Pinpoint the cell where the given text exists, returning its (x, y) midpoint coordinate. 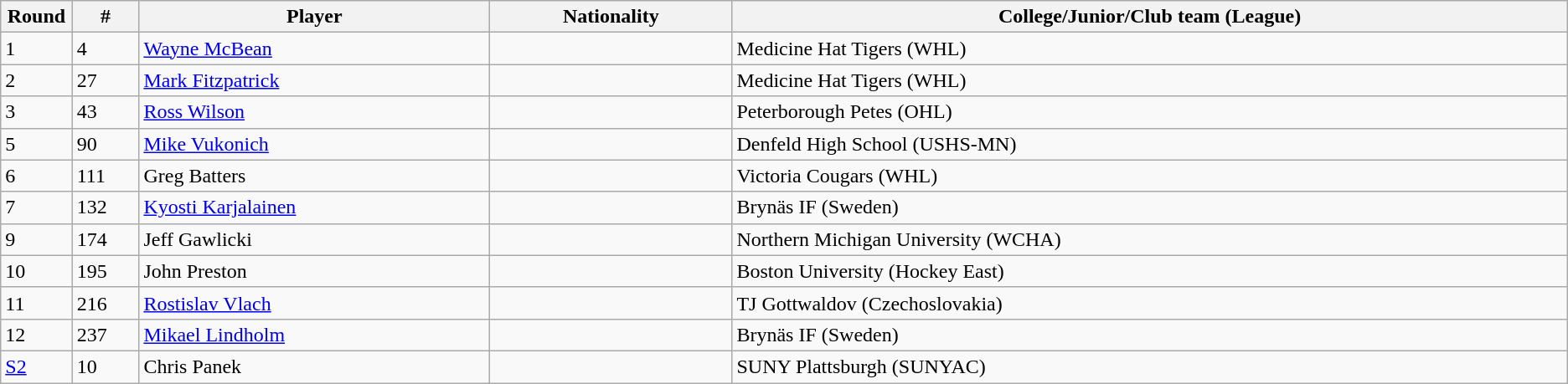
SUNY Plattsburgh (SUNYAC) (1149, 366)
5 (37, 144)
195 (106, 271)
12 (37, 335)
4 (106, 49)
Denfeld High School (USHS-MN) (1149, 144)
9 (37, 239)
2 (37, 80)
Victoria Cougars (WHL) (1149, 176)
College/Junior/Club team (League) (1149, 17)
Nationality (611, 17)
6 (37, 176)
216 (106, 303)
3 (37, 112)
132 (106, 207)
90 (106, 144)
Mikael Lindholm (315, 335)
S2 (37, 366)
Greg Batters (315, 176)
Boston University (Hockey East) (1149, 271)
27 (106, 80)
Northern Michigan University (WCHA) (1149, 239)
TJ Gottwaldov (Czechoslovakia) (1149, 303)
Jeff Gawlicki (315, 239)
Kyosti Karjalainen (315, 207)
Ross Wilson (315, 112)
# (106, 17)
Chris Panek (315, 366)
237 (106, 335)
174 (106, 239)
Rostislav Vlach (315, 303)
Peterborough Petes (OHL) (1149, 112)
11 (37, 303)
111 (106, 176)
John Preston (315, 271)
Mike Vukonich (315, 144)
43 (106, 112)
Wayne McBean (315, 49)
Mark Fitzpatrick (315, 80)
7 (37, 207)
Player (315, 17)
Round (37, 17)
1 (37, 49)
